Find where the given text appears and provide that cell's center as (X, Y) coordinate. 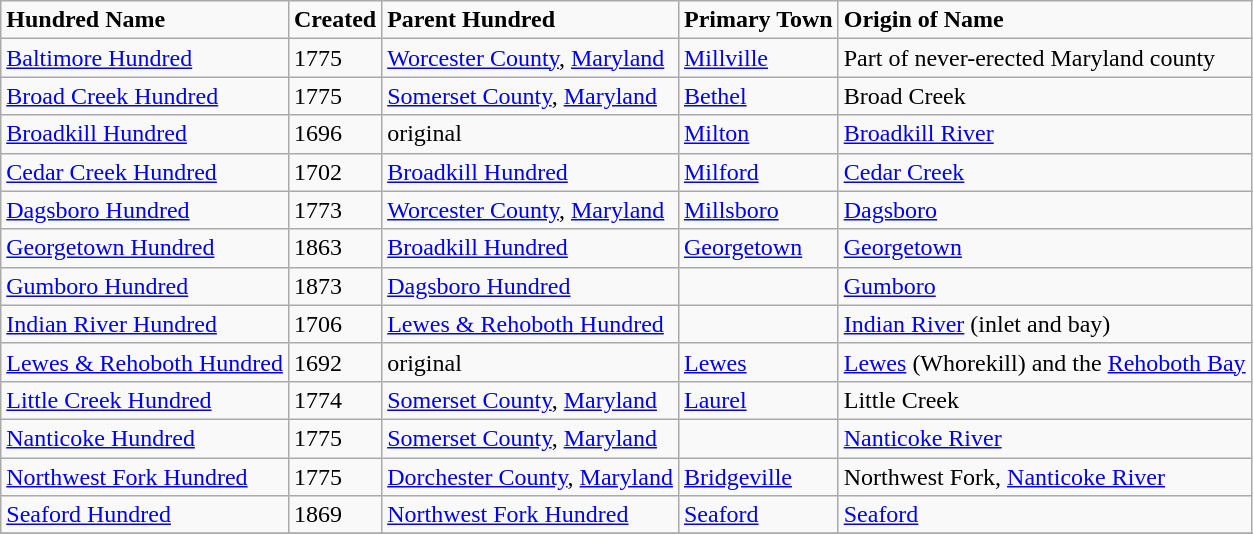
Dagsboro (1044, 210)
1692 (334, 362)
Georgetown Hundred (145, 248)
Indian River (inlet and bay) (1044, 324)
Cedar Creek Hundred (145, 172)
Broad Creek (1044, 96)
1773 (334, 210)
Primary Town (758, 20)
Origin of Name (1044, 20)
Created (334, 20)
Bridgeville (758, 477)
1706 (334, 324)
Gumboro (1044, 286)
Parent Hundred (530, 20)
Seaford Hundred (145, 515)
1774 (334, 400)
Broad Creek Hundred (145, 96)
1869 (334, 515)
Laurel (758, 400)
Nanticoke River (1044, 438)
Milton (758, 134)
Baltimore Hundred (145, 58)
Milford (758, 172)
Gumboro Hundred (145, 286)
Northwest Fork, Nanticoke River (1044, 477)
Bethel (758, 96)
Millville (758, 58)
Part of never-erected Maryland county (1044, 58)
1702 (334, 172)
1696 (334, 134)
1863 (334, 248)
Cedar Creek (1044, 172)
Little Creek Hundred (145, 400)
Indian River Hundred (145, 324)
Lewes (758, 362)
Lewes (Whorekill) and the Rehoboth Bay (1044, 362)
Millsboro (758, 210)
Dorchester County, Maryland (530, 477)
Broadkill River (1044, 134)
1873 (334, 286)
Hundred Name (145, 20)
Little Creek (1044, 400)
Nanticoke Hundred (145, 438)
